From the cell containing the given text, extract its center point as [X, Y] coordinate. 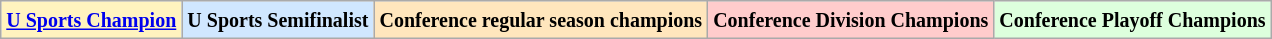
Conference Playoff Champions [1132, 20]
Conference regular season champions [541, 20]
U Sports Champion [92, 20]
U Sports Semifinalist [278, 20]
Conference Division Champions [851, 20]
